For the text-containing cell, return its midpoint in (x, y) coordinate format. 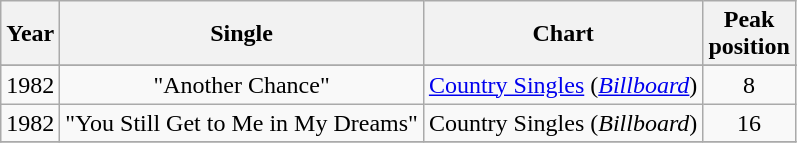
Chart (563, 34)
"Another Chance" (242, 85)
8 (749, 85)
Peakposition (749, 34)
Single (242, 34)
16 (749, 123)
"You Still Get to Me in My Dreams" (242, 123)
Year (30, 34)
